Pinpoint the cell where the given text exists, returning its [X, Y] midpoint coordinate. 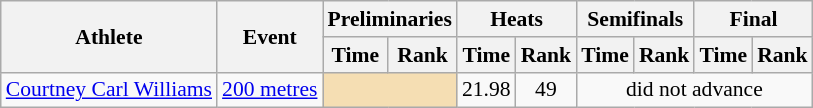
Semifinals [635, 19]
21.98 [486, 90]
Athlete [109, 36]
Courtney Carl Williams [109, 90]
200 metres [270, 90]
Final [753, 19]
did not advance [694, 90]
Heats [516, 19]
Event [270, 36]
49 [546, 90]
Preliminaries [389, 19]
